Detect which cell encompasses the target text, then output its [x, y] center coordinate. 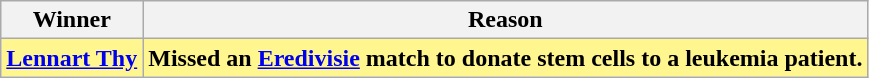
Missed an Eredivisie match to donate stem cells to a leukemia patient. [506, 58]
Lennart Thy [72, 58]
Winner [72, 20]
Reason [506, 20]
